Scan for the cell matching the given text and deliver its [x, y] coordinate at center. 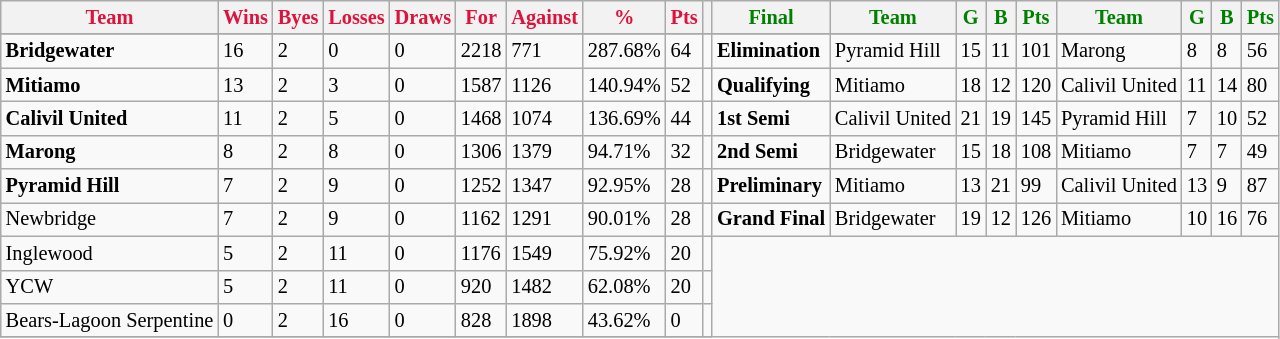
49 [1260, 152]
Final [771, 17]
101 [1036, 51]
1306 [481, 152]
Draws [423, 17]
For [481, 17]
3 [356, 85]
1549 [544, 253]
Preliminary [771, 186]
2nd Semi [771, 152]
% [624, 17]
Inglewood [110, 253]
1126 [544, 85]
Qualifying [771, 85]
14 [1227, 85]
1347 [544, 186]
99 [1036, 186]
56 [1260, 51]
136.69% [624, 118]
1379 [544, 152]
140.94% [624, 85]
94.71% [624, 152]
62.08% [624, 287]
Bears-Lagoon Serpentine [110, 320]
108 [1036, 152]
1898 [544, 320]
771 [544, 51]
Elimination [771, 51]
80 [1260, 85]
Byes [298, 17]
1162 [481, 219]
Wins [246, 17]
64 [684, 51]
YCW [110, 287]
32 [684, 152]
1st Semi [771, 118]
92.95% [624, 186]
287.68% [624, 51]
87 [1260, 186]
1468 [481, 118]
Newbridge [110, 219]
1176 [481, 253]
Grand Final [771, 219]
920 [481, 287]
126 [1036, 219]
1252 [481, 186]
90.01% [624, 219]
43.62% [624, 320]
120 [1036, 85]
Against [544, 17]
Losses [356, 17]
75.92% [624, 253]
44 [684, 118]
145 [1036, 118]
1074 [544, 118]
1291 [544, 219]
1482 [544, 287]
1587 [481, 85]
828 [481, 320]
2218 [481, 51]
76 [1260, 219]
